Identify which cell holds the provided text, then report its [X, Y] central coordinate. 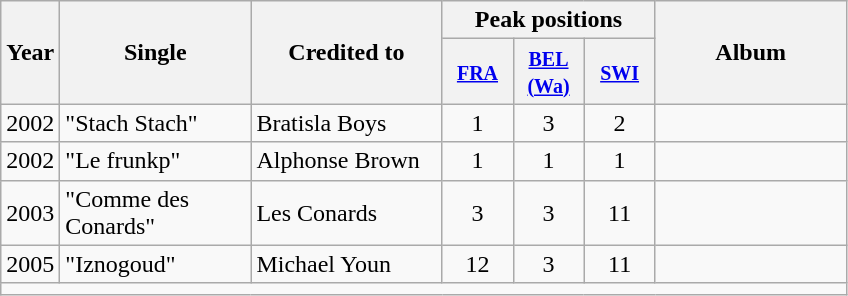
"Stach Stach" [156, 123]
Alphonse Brown [346, 161]
Credited to [346, 52]
Year [30, 52]
Peak positions [548, 20]
"Le frunkp" [156, 161]
BEL (Wa) [548, 72]
Album [750, 52]
Les Conards [346, 212]
Michael Youn [346, 264]
Single [156, 52]
12 [478, 264]
FRA [478, 72]
SWI [620, 72]
2005 [30, 264]
"Comme des Conards" [156, 212]
Bratisla Boys [346, 123]
"Iznogoud" [156, 264]
2003 [30, 212]
2 [620, 123]
